Identify which cell holds the provided text, then report its [X, Y] central coordinate. 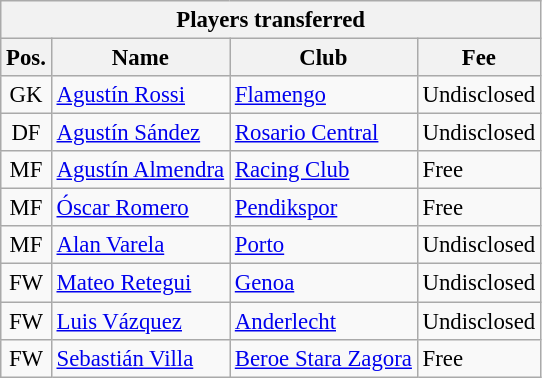
Alan Varela [140, 245]
Porto [324, 245]
Pos. [26, 58]
Agustín Sández [140, 133]
Fee [478, 58]
Pendikspor [324, 208]
DF [26, 133]
Beroe Stara Zagora [324, 358]
Mateo Retegui [140, 283]
Flamengo [324, 95]
Players transferred [271, 20]
Luis Vázquez [140, 321]
Genoa [324, 283]
Anderlecht [324, 321]
Club [324, 58]
Name [140, 58]
Rosario Central [324, 133]
Óscar Romero [140, 208]
Sebastián Villa [140, 358]
Agustín Rossi [140, 95]
Racing Club [324, 170]
GK [26, 95]
Agustín Almendra [140, 170]
